For the text-containing cell, return its midpoint in [X, Y] coordinate format. 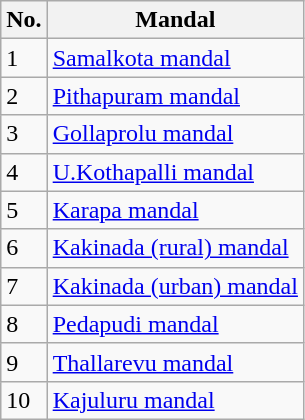
Thallarevu mandal [175, 362]
Samalkota mandal [175, 58]
10 [24, 400]
No. [24, 20]
5 [24, 210]
Kakinada (urban) mandal [175, 286]
Mandal [175, 20]
Kakinada (rural) mandal [175, 248]
Pithapuram mandal [175, 96]
9 [24, 362]
Karapa mandal [175, 210]
1 [24, 58]
Gollaprolu mandal [175, 134]
4 [24, 172]
6 [24, 248]
U.Kothapalli mandal [175, 172]
2 [24, 96]
3 [24, 134]
Pedapudi mandal [175, 324]
7 [24, 286]
8 [24, 324]
Kajuluru mandal [175, 400]
